Capture the cell that displays the provided text and extract its (X, Y) central coordinate. 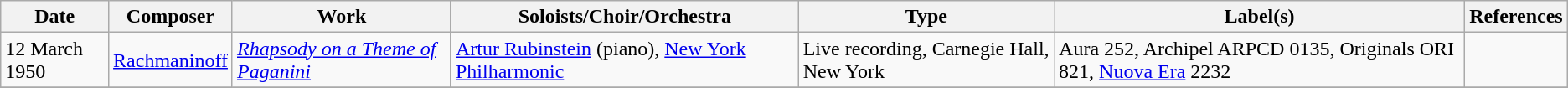
Rachmaninoff (171, 60)
Soloists/Choir/Orchestra (625, 17)
12 March 1950 (55, 60)
Date (55, 17)
Label(s) (1260, 17)
Type (926, 17)
Artur Rubinstein (piano), New York Philharmonic (625, 60)
Work (342, 17)
Aura 252, Archipel ARPCD 0135, Originals ORI 821, Nuova Era 2232 (1260, 60)
Live recording, Carnegie Hall, New York (926, 60)
References (1516, 17)
Composer (171, 17)
Rhapsody on a Theme of Paganini (342, 60)
